From the cell containing the given text, extract its center point as [x, y] coordinate. 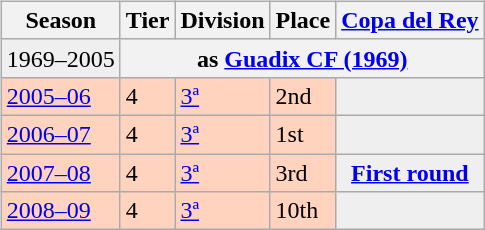
1st [303, 134]
as Guadix CF (1969) [302, 58]
2006–07 [60, 134]
2005–06 [60, 96]
Tier [148, 20]
2007–08 [60, 173]
Copa del Rey [410, 20]
Season [60, 20]
3rd [303, 173]
2nd [303, 96]
Place [303, 20]
2008–09 [60, 211]
10th [303, 211]
1969–2005 [60, 58]
First round [410, 173]
Division [222, 20]
